Provide the (X, Y) coordinate of the cell's center where the given text is located.  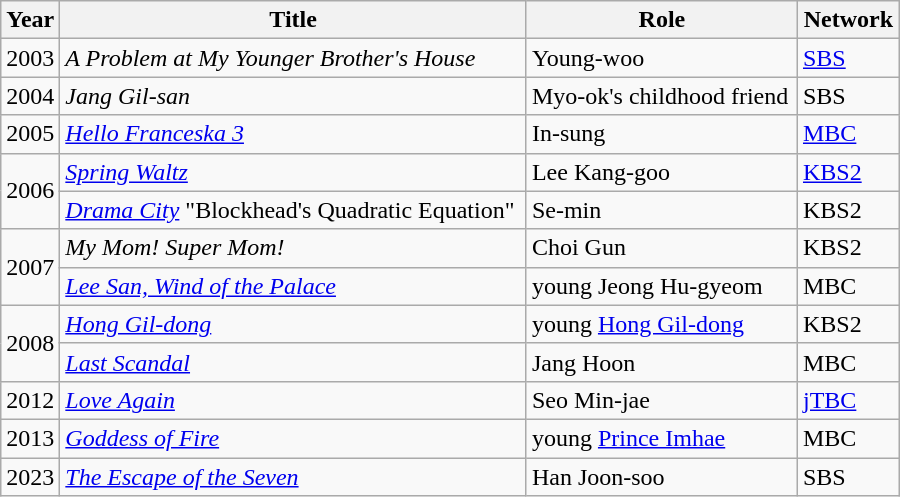
young Hong Gil-dong (662, 324)
young Jeong Hu-gyeom (662, 286)
Role (662, 20)
Goddess of Fire (294, 438)
The Escape of the Seven (294, 477)
Jang Hoon (662, 362)
Lee Kang-goo (662, 172)
Seo Min-jae (662, 400)
In-sung (662, 134)
Love Again (294, 400)
Myo-ok's childhood friend (662, 96)
Network (848, 20)
Jang Gil-san (294, 96)
2013 (30, 438)
2023 (30, 477)
jTBC (848, 400)
Young-woo (662, 58)
2003 (30, 58)
2005 (30, 134)
2008 (30, 343)
My Mom! Super Mom! (294, 248)
Choi Gun (662, 248)
Spring Waltz (294, 172)
2012 (30, 400)
Se-min (662, 210)
Year (30, 20)
Drama City "Blockhead's Quadratic Equation" (294, 210)
Hong Gil-dong (294, 324)
Hello Franceska 3 (294, 134)
young Prince Imhae (662, 438)
Last Scandal (294, 362)
Lee San, Wind of the Palace (294, 286)
2004 (30, 96)
A Problem at My Younger Brother's House (294, 58)
2006 (30, 191)
Title (294, 20)
2007 (30, 267)
Han Joon-soo (662, 477)
